Find where the given text appears and provide that cell's center as [X, Y] coordinate. 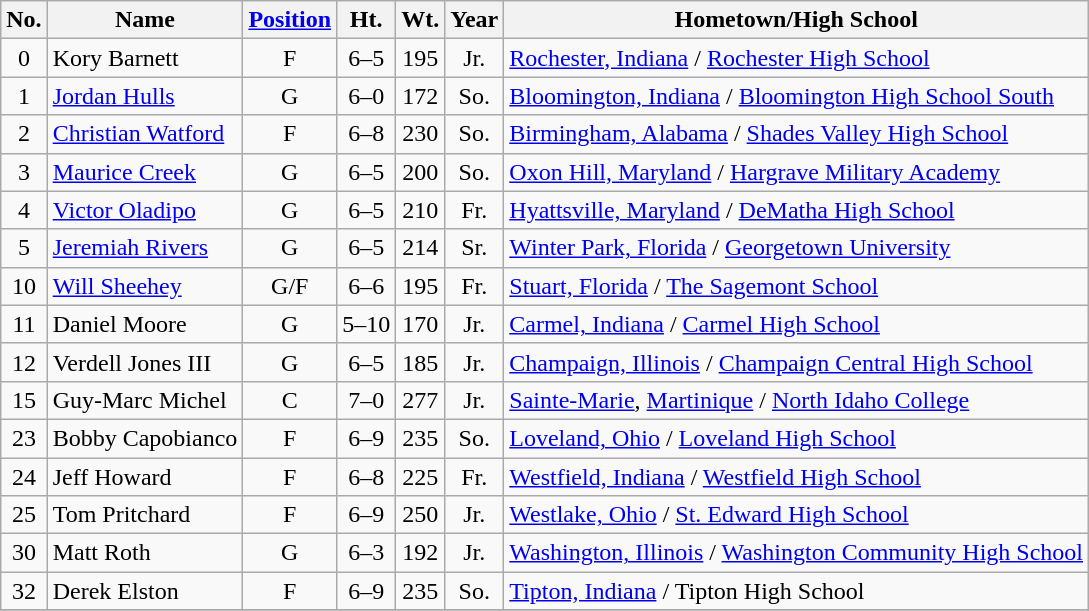
277 [420, 400]
Sr. [474, 248]
Sainte-Marie, Martinique / North Idaho College [796, 400]
0 [24, 58]
225 [420, 477]
Tom Pritchard [145, 515]
6–3 [366, 553]
192 [420, 553]
Name [145, 20]
Jordan Hulls [145, 96]
30 [24, 553]
2 [24, 134]
Will Sheehey [145, 286]
25 [24, 515]
Jeff Howard [145, 477]
Position [290, 20]
210 [420, 210]
G/F [290, 286]
1 [24, 96]
Derek Elston [145, 591]
Verdell Jones III [145, 362]
Bobby Capobianco [145, 438]
No. [24, 20]
Kory Barnett [145, 58]
Bloomington, Indiana / Bloomington High School South [796, 96]
Birmingham, Alabama / Shades Valley High School [796, 134]
C [290, 400]
172 [420, 96]
32 [24, 591]
214 [420, 248]
Jeremiah Rivers [145, 248]
200 [420, 172]
5–10 [366, 324]
Wt. [420, 20]
24 [24, 477]
6–6 [366, 286]
185 [420, 362]
Matt Roth [145, 553]
6–0 [366, 96]
23 [24, 438]
Hyattsville, Maryland / DeMatha High School [796, 210]
5 [24, 248]
Westlake, Ohio / St. Edward High School [796, 515]
Westfield, Indiana / Westfield High School [796, 477]
230 [420, 134]
Year [474, 20]
Ht. [366, 20]
Maurice Creek [145, 172]
Washington, Illinois / Washington Community High School [796, 553]
4 [24, 210]
11 [24, 324]
15 [24, 400]
Carmel, Indiana / Carmel High School [796, 324]
Christian Watford [145, 134]
3 [24, 172]
250 [420, 515]
Loveland, Ohio / Loveland High School [796, 438]
Oxon Hill, Maryland / Hargrave Military Academy [796, 172]
Victor Oladipo [145, 210]
Rochester, Indiana / Rochester High School [796, 58]
7–0 [366, 400]
Guy-Marc Michel [145, 400]
Daniel Moore [145, 324]
170 [420, 324]
Winter Park, Florida / Georgetown University [796, 248]
Champaign, Illinois / Champaign Central High School [796, 362]
12 [24, 362]
10 [24, 286]
Tipton, Indiana / Tipton High School [796, 591]
Stuart, Florida / The Sagemont School [796, 286]
Hometown/High School [796, 20]
